For the text-containing cell, return its midpoint in [x, y] coordinate format. 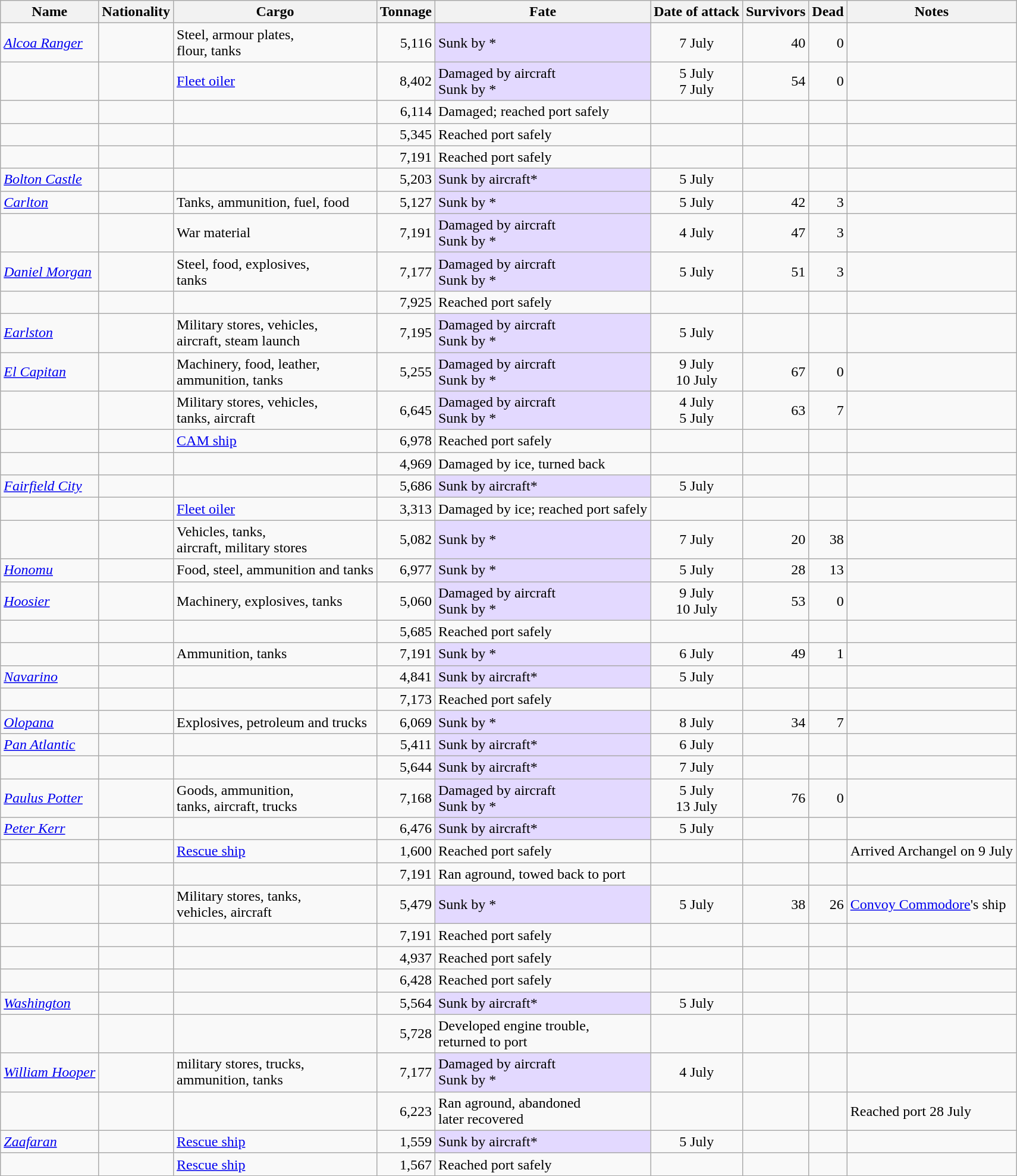
7,168 [406, 798]
Machinery, explosives, tanks [275, 600]
Military stores, vehicles, aircraft, steam launch [275, 333]
Tonnage [406, 12]
Paulus Potter [50, 798]
Nationality [136, 12]
Olopana [50, 722]
Military stores, tanks, vehicles, aircraft [275, 905]
Notes [931, 12]
Ran aground, abandonedlater recovered [542, 1111]
5,255 [406, 371]
5,685 [406, 631]
Washington [50, 1003]
76 [776, 798]
5,127 [406, 202]
5,082 [406, 540]
1,600 [406, 851]
40 [776, 43]
Developed engine trouble,returned to port [542, 1033]
Vehicles, tanks, aircraft, military stores [275, 540]
1,567 [406, 1164]
5,479 [406, 905]
5,060 [406, 600]
military stores, trucks, ammunition, tanks [275, 1073]
6,977 [406, 570]
Carlton [50, 202]
42 [776, 202]
Hoosier [50, 600]
5,203 [406, 180]
Tanks, ammunition, fuel, food [275, 202]
Damaged by ice; reached port safely [542, 509]
5,686 [406, 486]
El Capitan [50, 371]
Fairfield City [50, 486]
Navarino [50, 677]
Zaafaran [50, 1142]
63 [776, 410]
5 July7 July [697, 81]
Bolton Castle [50, 180]
6,978 [406, 441]
Machinery, food, leather, ammunition, tanks [275, 371]
54 [776, 81]
Damaged; reached port safely [542, 112]
47 [776, 233]
6,069 [406, 722]
6,428 [406, 980]
5,116 [406, 43]
Dead [828, 12]
49 [776, 654]
7,925 [406, 302]
Steel, armour plates, flour, tanks [275, 43]
Peter Kerr [50, 829]
6,223 [406, 1111]
20 [776, 540]
Fate [542, 12]
War material [275, 233]
4,969 [406, 464]
13 [828, 570]
3,313 [406, 509]
Goods, ammunition, tanks, aircraft, trucks [275, 798]
67 [776, 371]
8 July [697, 722]
Steel, food, explosives, tanks [275, 271]
Military stores, vehicles, tanks, aircraft [275, 410]
53 [776, 600]
Food, steel, ammunition and tanks [275, 570]
Ammunition, tanks [275, 654]
28 [776, 570]
5 July13 July [697, 798]
8,402 [406, 81]
26 [828, 905]
7,173 [406, 699]
Name [50, 12]
1 [828, 654]
Survivors [776, 12]
7,195 [406, 333]
Earlston [50, 333]
1,559 [406, 1142]
Alcoa Ranger [50, 43]
Cargo [275, 12]
Convoy Commodore's ship [931, 905]
6,476 [406, 829]
Reached port 28 July [931, 1111]
5,728 [406, 1033]
5,644 [406, 767]
Damaged by ice, turned back [542, 464]
Explosives, petroleum and trucks [275, 722]
4,841 [406, 677]
CAM ship [275, 441]
5,345 [406, 134]
5,564 [406, 1003]
Pan Atlantic [50, 744]
Daniel Morgan [50, 271]
5,411 [406, 744]
34 [776, 722]
Arrived Archangel on 9 July [931, 851]
Honomu [50, 570]
4,937 [406, 958]
Ran aground, towed back to port [542, 874]
6,114 [406, 112]
William Hooper [50, 1073]
51 [776, 271]
Date of attack [697, 12]
6,645 [406, 410]
4 July5 July [697, 410]
